Scan for the cell matching the given text and deliver its [X, Y] coordinate at center. 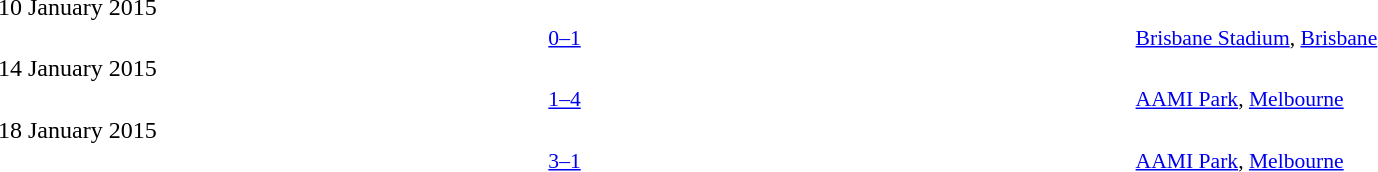
0–1 [564, 38]
1–4 [564, 99]
